Identify which cell holds the provided text, then report its (x, y) central coordinate. 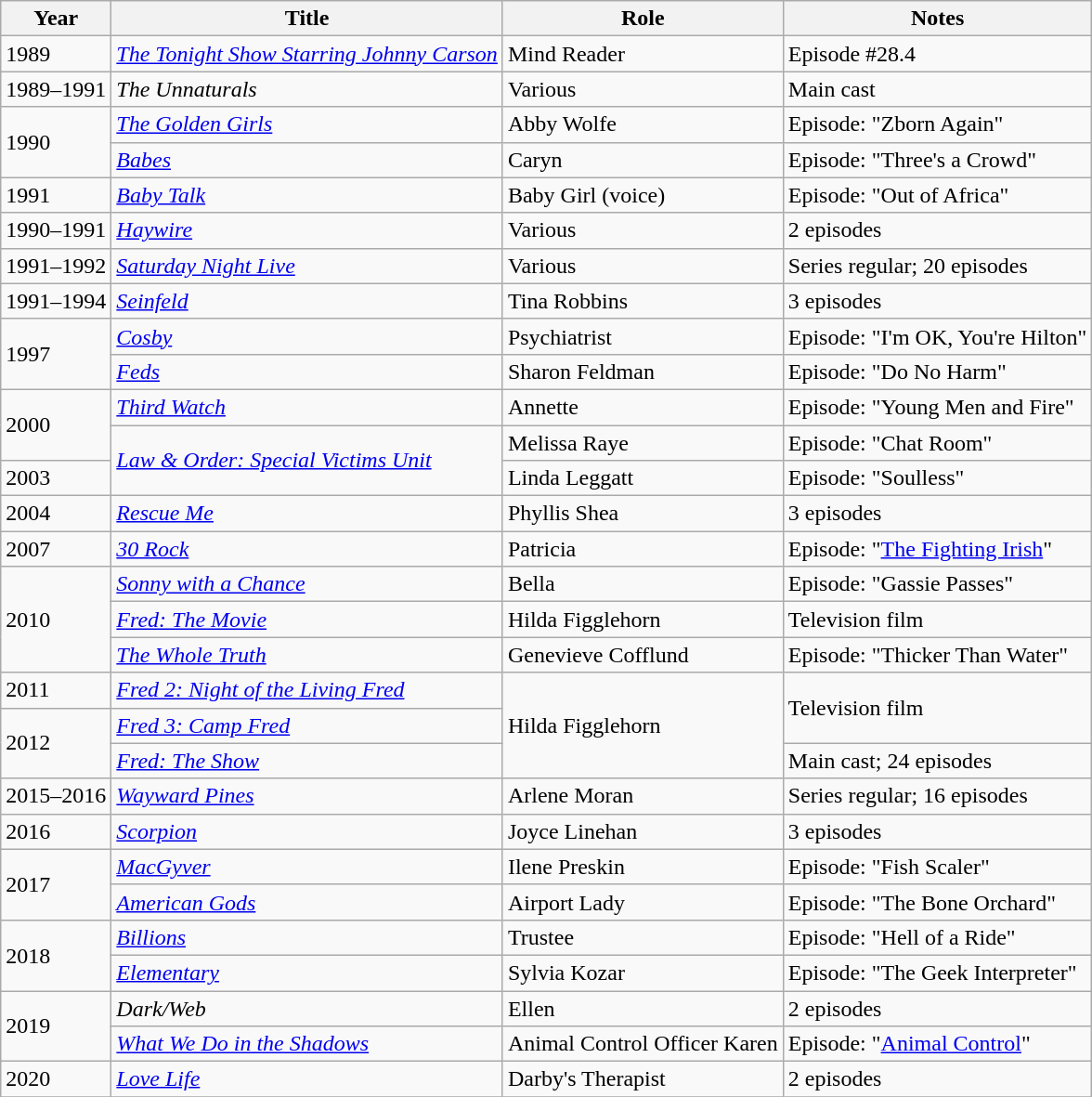
Billions (307, 937)
2016 (56, 831)
The Unnaturals (307, 89)
1997 (56, 354)
2007 (56, 549)
Title (307, 19)
Arlene Moran (643, 796)
Genevieve Cofflund (643, 655)
Trustee (643, 937)
2020 (56, 1079)
Episode: "Animal Control" (938, 1044)
2011 (56, 690)
Sharon Feldman (643, 372)
Melissa Raye (643, 443)
Scorpion (307, 831)
Mind Reader (643, 54)
2017 (56, 884)
Fred 2: Night of the Living Fred (307, 690)
2019 (56, 1025)
Ilene Preskin (643, 867)
1990 (56, 142)
Saturday Night Live (307, 266)
2015–2016 (56, 796)
Haywire (307, 230)
Caryn (643, 160)
Episode: "Thicker Than Water" (938, 655)
Sonny with a Chance (307, 584)
The Whole Truth (307, 655)
Feds (307, 372)
Main cast (938, 89)
Sylvia Kozar (643, 973)
Episode: "The Geek Interpreter" (938, 973)
Joyce Linehan (643, 831)
Patricia (643, 549)
Cosby (307, 336)
Year (56, 19)
Annette (643, 407)
Seinfeld (307, 301)
Episode: "Young Men and Fire" (938, 407)
2018 (56, 955)
30 Rock (307, 549)
Episode: "The Bone Orchard" (938, 902)
Episode: "Out of Africa" (938, 195)
Episode: "Do No Harm" (938, 372)
Bella (643, 584)
Episode: "Soulless" (938, 478)
Series regular; 16 episodes (938, 796)
Wayward Pines (307, 796)
MacGyver (307, 867)
Role (643, 19)
Notes (938, 19)
Dark/Web (307, 1008)
1991 (56, 195)
Episode: "I'm OK, You're Hilton" (938, 336)
Elementary (307, 973)
Tina Robbins (643, 301)
Baby Talk (307, 195)
Fred: The Movie (307, 620)
Ellen (643, 1008)
American Gods (307, 902)
Episode: "The Fighting Irish" (938, 549)
Linda Leggatt (643, 478)
Psychiatrist (643, 336)
Airport Lady (643, 902)
Law & Order: Special Victims Unit (307, 461)
Main cast; 24 episodes (938, 761)
2003 (56, 478)
Third Watch (307, 407)
Animal Control Officer Karen (643, 1044)
2000 (56, 424)
2010 (56, 620)
Phyllis Shea (643, 514)
1991–1994 (56, 301)
1989 (56, 54)
Episode #28.4 (938, 54)
1990–1991 (56, 230)
Episode: "Chat Room" (938, 443)
Episode: "Gassie Passes" (938, 584)
What We Do in the Shadows (307, 1044)
Rescue Me (307, 514)
The Tonight Show Starring Johnny Carson (307, 54)
Series regular; 20 episodes (938, 266)
2012 (56, 743)
2004 (56, 514)
Episode: "Fish Scaler" (938, 867)
Episode: "Zborn Again" (938, 124)
Episode: "Three's a Crowd" (938, 160)
Episode: "Hell of a Ride" (938, 937)
Abby Wolfe (643, 124)
Baby Girl (voice) (643, 195)
1989–1991 (56, 89)
The Golden Girls (307, 124)
Love Life (307, 1079)
Fred: The Show (307, 761)
Fred 3: Camp Fred (307, 725)
1991–1992 (56, 266)
Darby's Therapist (643, 1079)
Babes (307, 160)
